Provide the [x, y] coordinate of the cell's center where the given text is located.  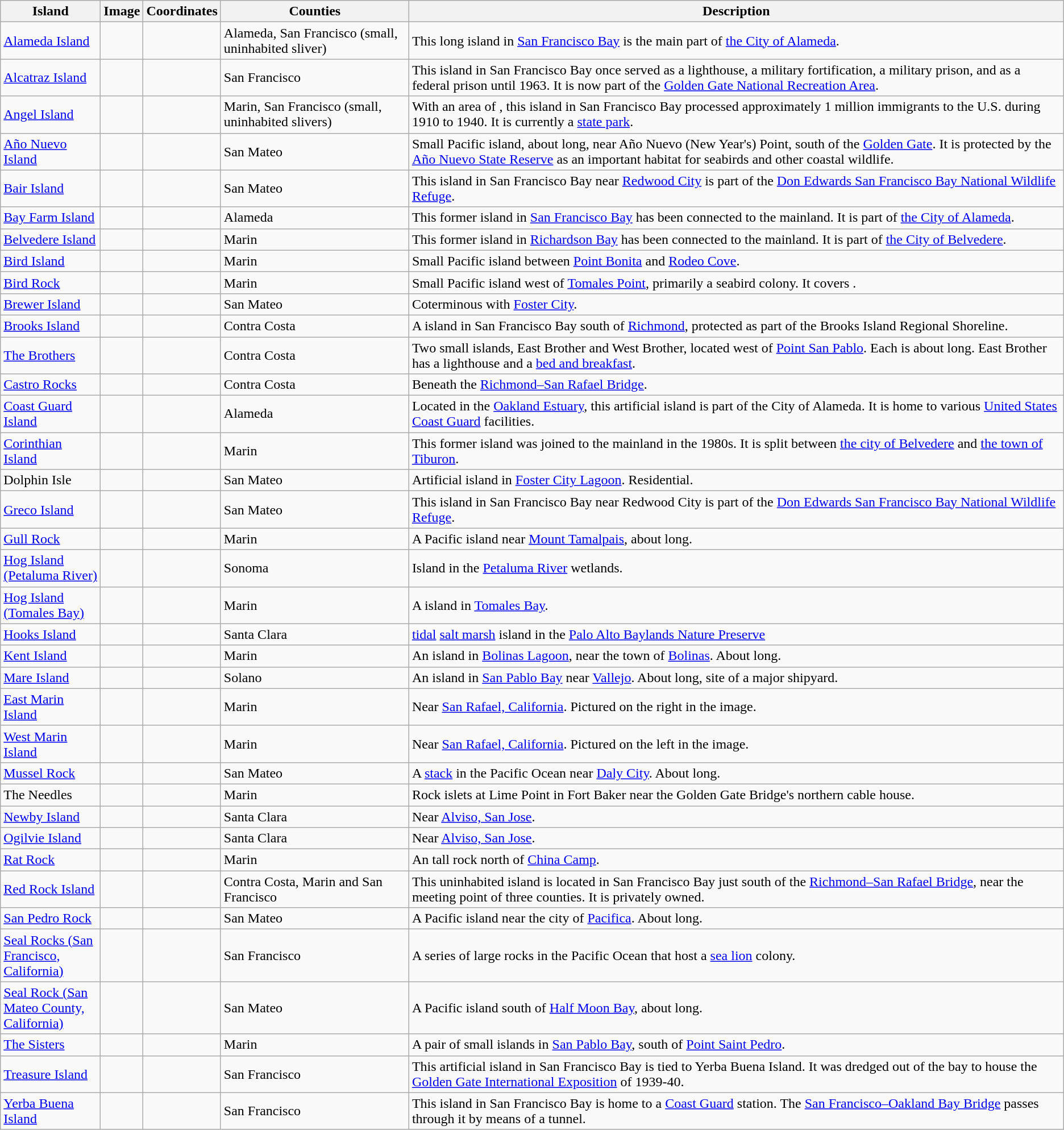
Yerba Buena Island [51, 1111]
Brewer Island [51, 304]
Description [736, 11]
A Pacific island south of Half Moon Bay, about long. [736, 1008]
This former island in Richardson Bay has been connected to the mainland. It is part of the City of Belvedere. [736, 239]
A Pacific island near Mount Tamalpais, about long. [736, 539]
Small Pacific island west of Tomales Point, primarily a seabird colony. It covers . [736, 282]
This island in San Francisco Bay is home to a Coast Guard station. The San Francisco–Oakland Bay Bridge passes through it by means of a tunnel. [736, 1111]
East Marin Island [51, 707]
This former island in San Francisco Bay has been connected to the mainland. It is part of the City of Alameda. [736, 218]
Belvedere Island [51, 239]
Image [122, 11]
A series of large rocks in the Pacific Ocean that host a sea lion colony. [736, 955]
Contra Costa, Marin and San Francisco [315, 889]
Small Pacific island between Point Bonita and Rodeo Cove. [736, 261]
A Pacific island near the city of Pacifica. About long. [736, 919]
Sonoma [315, 568]
San Pedro Rock [51, 919]
An island in Bolinas Lagoon, near the town of Bolinas. About long. [736, 656]
Año Nuevo Island [51, 151]
Hog Island (Petaluma River) [51, 568]
Bay Farm Island [51, 218]
Bair Island [51, 189]
Located in the Oakland Estuary, this artificial island is part of the City of Alameda. It is home to various United States Coast Guard facilities. [736, 414]
An island in San Pablo Bay near Vallejo. About long, site of a major shipyard. [736, 678]
Coordinates [182, 11]
Kent Island [51, 656]
Near San Rafael, California. Pictured on the right in the image. [736, 707]
Coast Guard Island [51, 414]
Solano [315, 678]
Counties [315, 11]
The Needles [51, 795]
Island [51, 11]
Bird Rock [51, 282]
Hog Island (Tomales Bay) [51, 605]
Island in the Petaluma River wetlands. [736, 568]
A island in San Francisco Bay south of Richmond, protected as part of the Brooks Island Regional Shoreline. [736, 326]
A pair of small islands in San Pablo Bay, south of Point Saint Pedro. [736, 1045]
A island in Tomales Bay. [736, 605]
The Brothers [51, 355]
A stack in the Pacific Ocean near Daly City. About long. [736, 773]
West Marin Island [51, 743]
An tall rock north of China Camp. [736, 860]
Treasure Island [51, 1074]
Coterminous with Foster City. [736, 304]
tidal salt marsh island in the Palo Alto Baylands Nature Preserve [736, 634]
Bird Island [51, 261]
Artificial island in Foster City Lagoon. Residential. [736, 480]
Seal Rock (San Mateo County, California) [51, 1008]
Marin, San Francisco (small, uninhabited slivers) [315, 115]
Hooks Island [51, 634]
Alcatraz Island [51, 77]
Angel Island [51, 115]
Near San Rafael, California. Pictured on the left in the image. [736, 743]
This long island in San Francisco Bay is the main part of the City of Alameda. [736, 41]
Mussel Rock [51, 773]
Gull Rock [51, 539]
This former island was joined to the mainland in the 1980s. It is split between the city of Belvedere and the town of Tiburon. [736, 451]
Beneath the Richmond–San Rafael Bridge. [736, 385]
Mare Island [51, 678]
Castro Rocks [51, 385]
Rat Rock [51, 860]
Greco Island [51, 509]
Newby Island [51, 817]
Brooks Island [51, 326]
Alameda, San Francisco (small, uninhabited sliver) [315, 41]
The Sisters [51, 1045]
Ogilvie Island [51, 838]
Corinthian Island [51, 451]
Rock islets at Lime Point in Fort Baker near the Golden Gate Bridge's northern cable house. [736, 795]
Alameda Island [51, 41]
Dolphin Isle [51, 480]
Seal Rocks (San Francisco, California) [51, 955]
Red Rock Island [51, 889]
